Identify which cell holds the provided text, then report its (x, y) central coordinate. 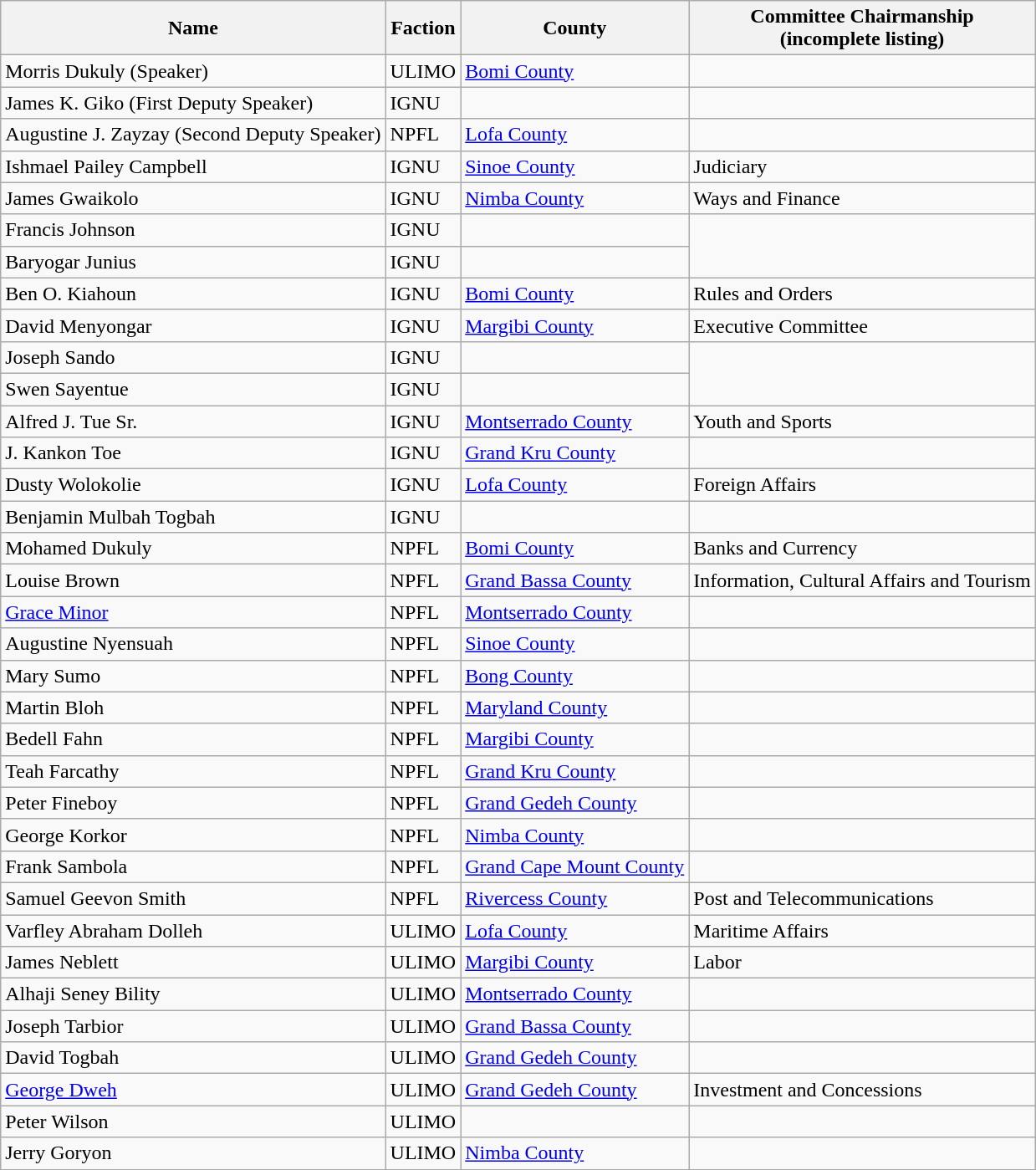
Executive Committee (862, 325)
Ishmael Pailey Campbell (193, 166)
Martin Bloh (193, 708)
Banks and Currency (862, 549)
Labor (862, 963)
Samuel Geevon Smith (193, 898)
George Dweh (193, 1090)
Alhaji Seney Bility (193, 994)
David Togbah (193, 1058)
James Neblett (193, 963)
Rules and Orders (862, 294)
Dusty Wolokolie (193, 485)
Ben O. Kiahoun (193, 294)
J. Kankon Toe (193, 453)
Rivercess County (575, 898)
Augustine J. Zayzay (Second Deputy Speaker) (193, 135)
Jerry Goryon (193, 1153)
Joseph Sando (193, 357)
Committee Chairmanship(incomplete listing) (862, 28)
Judiciary (862, 166)
Mohamed Dukuly (193, 549)
George Korkor (193, 835)
Grand Cape Mount County (575, 866)
County (575, 28)
Investment and Concessions (862, 1090)
Information, Cultural Affairs and Tourism (862, 580)
Name (193, 28)
Maritime Affairs (862, 931)
Joseph Tarbior (193, 1026)
Youth and Sports (862, 421)
James Gwaikolo (193, 198)
Augustine Nyensuah (193, 644)
Bedell Fahn (193, 739)
Francis Johnson (193, 230)
Morris Dukuly (Speaker) (193, 71)
Louise Brown (193, 580)
Alfred J. Tue Sr. (193, 421)
Maryland County (575, 708)
Post and Telecommunications (862, 898)
Foreign Affairs (862, 485)
Grace Minor (193, 612)
Peter Fineboy (193, 803)
Ways and Finance (862, 198)
James K. Giko (First Deputy Speaker) (193, 103)
Frank Sambola (193, 866)
Varfley Abraham Dolleh (193, 931)
Teah Farcathy (193, 771)
Bong County (575, 676)
Peter Wilson (193, 1121)
Swen Sayentue (193, 389)
Faction (423, 28)
David Menyongar (193, 325)
Mary Sumo (193, 676)
Baryogar Junius (193, 262)
Benjamin Mulbah Togbah (193, 517)
